Search for the cell housing the specified text and yield its (x, y) center coordinate. 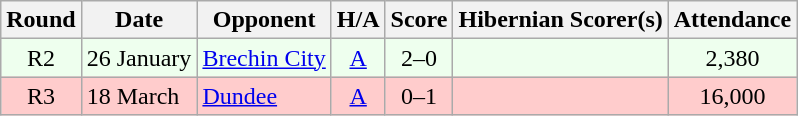
H/A (358, 20)
Round (41, 20)
26 January (139, 58)
2,380 (732, 58)
Dundee (264, 96)
Score (419, 20)
2–0 (419, 58)
R3 (41, 96)
R2 (41, 58)
Brechin City (264, 58)
Opponent (264, 20)
Hibernian Scorer(s) (560, 20)
16,000 (732, 96)
0–1 (419, 96)
Date (139, 20)
Attendance (732, 20)
18 March (139, 96)
